From the cell containing the given text, extract its center point as [X, Y] coordinate. 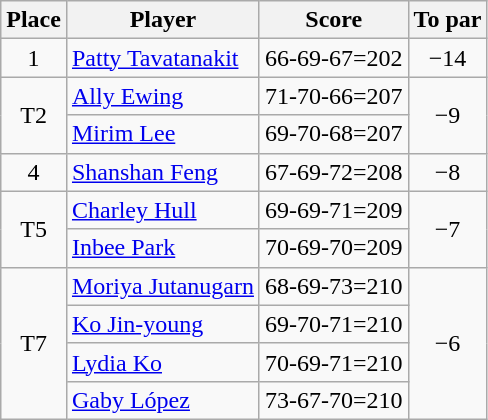
Patty Tavatanakit [162, 58]
Score [334, 20]
T2 [34, 115]
Ko Jin-young [162, 324]
−8 [448, 172]
Ally Ewing [162, 96]
Player [162, 20]
67-69-72=208 [334, 172]
−9 [448, 115]
T5 [34, 229]
69-70-71=210 [334, 324]
To par [448, 20]
Shanshan Feng [162, 172]
Place [34, 20]
68-69-73=210 [334, 286]
T7 [34, 343]
4 [34, 172]
−14 [448, 58]
−7 [448, 229]
1 [34, 58]
Gaby López [162, 400]
Charley Hull [162, 210]
Mirim Lee [162, 134]
70-69-70=209 [334, 248]
−6 [448, 343]
Lydia Ko [162, 362]
69-69-71=209 [334, 210]
73-67-70=210 [334, 400]
70-69-71=210 [334, 362]
69-70-68=207 [334, 134]
66-69-67=202 [334, 58]
Inbee Park [162, 248]
71-70-66=207 [334, 96]
Moriya Jutanugarn [162, 286]
